Extract the [x, y] coordinate from the center of the cell holding the provided text.  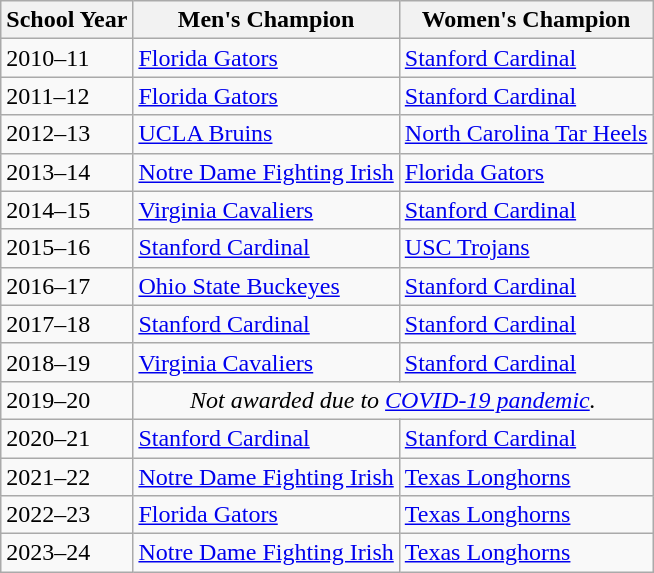
2012–13 [67, 134]
2015–16 [67, 248]
2017–18 [67, 324]
USC Trojans [526, 248]
2022–23 [67, 515]
2013–14 [67, 172]
North Carolina Tar Heels [526, 134]
2018–19 [67, 362]
Men's Champion [266, 20]
2010–11 [67, 58]
2019–20 [67, 400]
Not awarded due to COVID-19 pandemic. [393, 400]
2020–21 [67, 438]
UCLA Bruins [266, 134]
Women's Champion [526, 20]
Ohio State Buckeyes [266, 286]
2014–15 [67, 210]
School Year [67, 20]
2023–24 [67, 553]
2011–12 [67, 96]
2016–17 [67, 286]
2021–22 [67, 477]
